Locate the cell with the specified text and output its [X, Y] center coordinate. 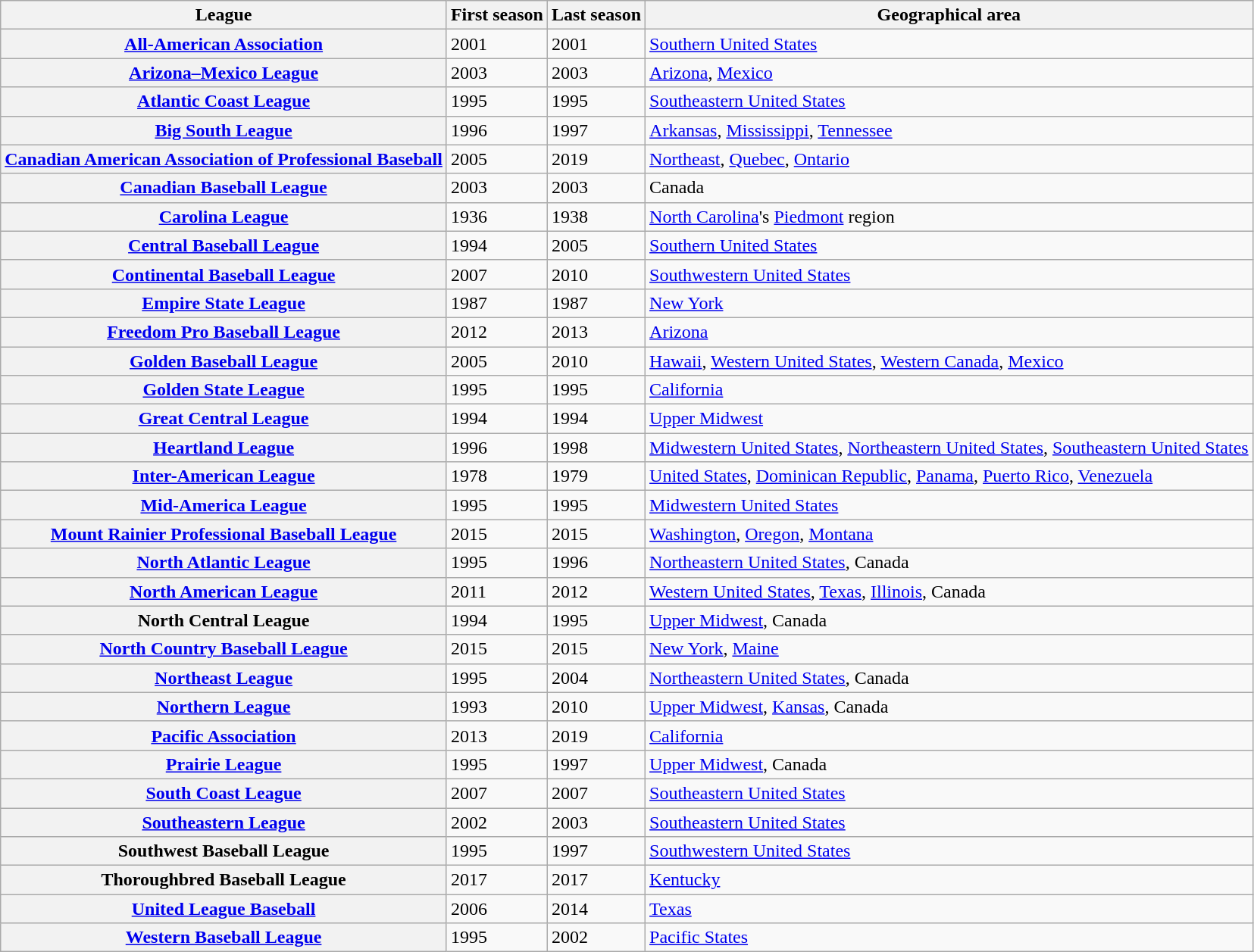
Great Central League [224, 419]
North Central League [224, 620]
Southeastern League [224, 822]
Big South League [224, 130]
Canadian American Association of Professional Baseball [224, 159]
Continental Baseball League [224, 274]
North Country Baseball League [224, 649]
Upper Midwest, Kansas, Canada [949, 707]
Midwestern United States [949, 505]
1978 [497, 476]
Western United States, Texas, Illinois, Canada [949, 591]
Mid-America League [224, 505]
Thoroughbred Baseball League [224, 880]
Last season [596, 15]
Washington, Oregon, Montana [949, 534]
Kentucky [949, 880]
United League Baseball [224, 909]
Empire State League [224, 303]
Atlantic Coast League [224, 101]
North Carolina's Piedmont region [949, 217]
United States, Dominican Republic, Panama, Puerto Rico, Venezuela [949, 476]
Arizona–Mexico League [224, 73]
2006 [497, 909]
Upper Midwest [949, 419]
Canadian Baseball League [224, 188]
Freedom Pro Baseball League [224, 332]
Hawaii, Western United States, Western Canada, Mexico [949, 361]
Canada [949, 188]
Mount Rainier Professional Baseball League [224, 534]
League [224, 15]
Texas [949, 909]
North American League [224, 591]
Southwest Baseball League [224, 851]
Central Baseball League [224, 245]
Midwestern United States, Northeastern United States, Southeastern United States [949, 448]
2011 [497, 591]
Northeast, Quebec, Ontario [949, 159]
All-American Association [224, 44]
1938 [596, 217]
Pacific States [949, 938]
2014 [596, 909]
Golden State League [224, 390]
Inter-American League [224, 476]
1998 [596, 448]
Prairie League [224, 764]
Northeast League [224, 678]
Western Baseball League [224, 938]
New York, Maine [949, 649]
First season [497, 15]
Carolina League [224, 217]
Arkansas, Mississippi, Tennessee [949, 130]
1993 [497, 707]
1979 [596, 476]
Arizona [949, 332]
Northern League [224, 707]
1936 [497, 217]
North Atlantic League [224, 563]
Heartland League [224, 448]
Arizona, Mexico [949, 73]
New York [949, 303]
Golden Baseball League [224, 361]
2004 [596, 678]
South Coast League [224, 793]
Pacific Association [224, 735]
Geographical area [949, 15]
